Capture the cell that displays the provided text and extract its [x, y] central coordinate. 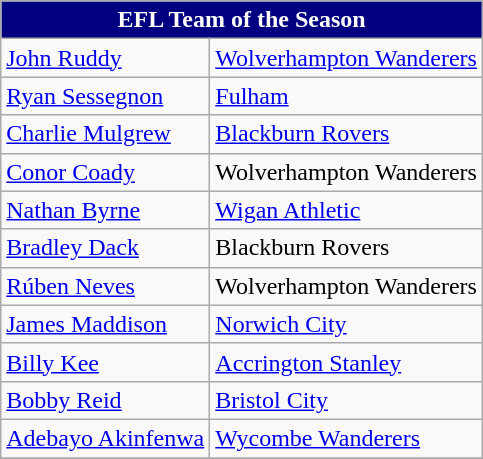
Rúben Neves [106, 286]
Norwich City [346, 324]
Wycombe Wanderers [346, 438]
James Maddison [106, 324]
Accrington Stanley [346, 362]
Ryan Sessegnon [106, 96]
Bristol City [346, 400]
Conor Coady [106, 172]
Charlie Mulgrew [106, 134]
John Ruddy [106, 58]
Bobby Reid [106, 400]
Nathan Byrne [106, 210]
EFL Team of the Season [242, 20]
Wigan Athletic [346, 210]
Bradley Dack [106, 248]
Billy Kee [106, 362]
Fulham [346, 96]
Adebayo Akinfenwa [106, 438]
